Output the (x, y) coordinate of the center of the cell containing the given text.  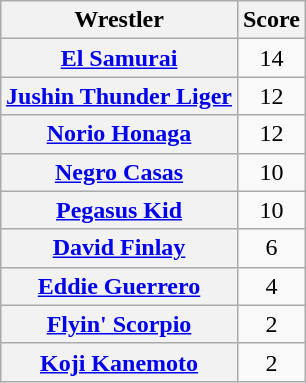
David Finlay (120, 248)
4 (271, 286)
Score (271, 20)
Pegasus Kid (120, 210)
Norio Honaga (120, 134)
Koji Kanemoto (120, 362)
6 (271, 248)
Flyin' Scorpio (120, 324)
Eddie Guerrero (120, 286)
Negro Casas (120, 172)
14 (271, 58)
El Samurai (120, 58)
Wrestler (120, 20)
Jushin Thunder Liger (120, 96)
